Determine the [x, y] coordinate at the center of the cell enclosing the given text.  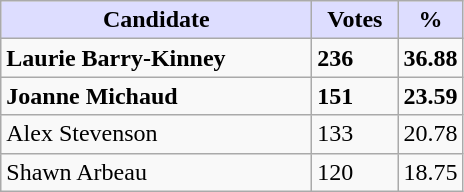
133 [355, 134]
18.75 [430, 172]
151 [355, 96]
Candidate [156, 20]
Votes [355, 20]
20.78 [430, 134]
Joanne Michaud [156, 96]
% [430, 20]
36.88 [430, 58]
120 [355, 172]
Shawn Arbeau [156, 172]
236 [355, 58]
Laurie Barry-Kinney [156, 58]
Alex Stevenson [156, 134]
23.59 [430, 96]
